Capture the cell that displays the provided text and extract its [X, Y] central coordinate. 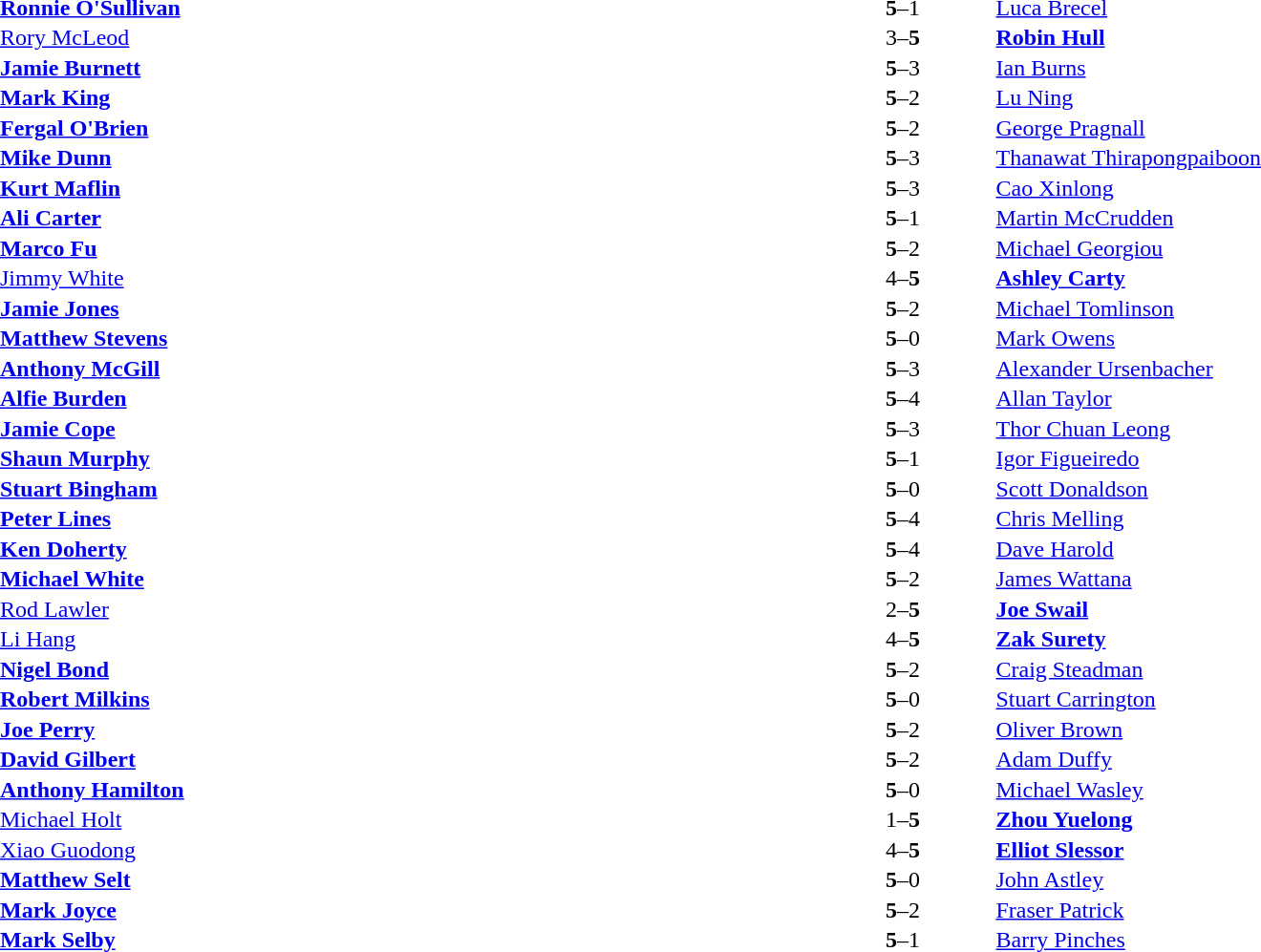
2–5 [902, 609]
3–5 [902, 37]
1–5 [902, 820]
